Detect which cell encompasses the target text, then output its [x, y] center coordinate. 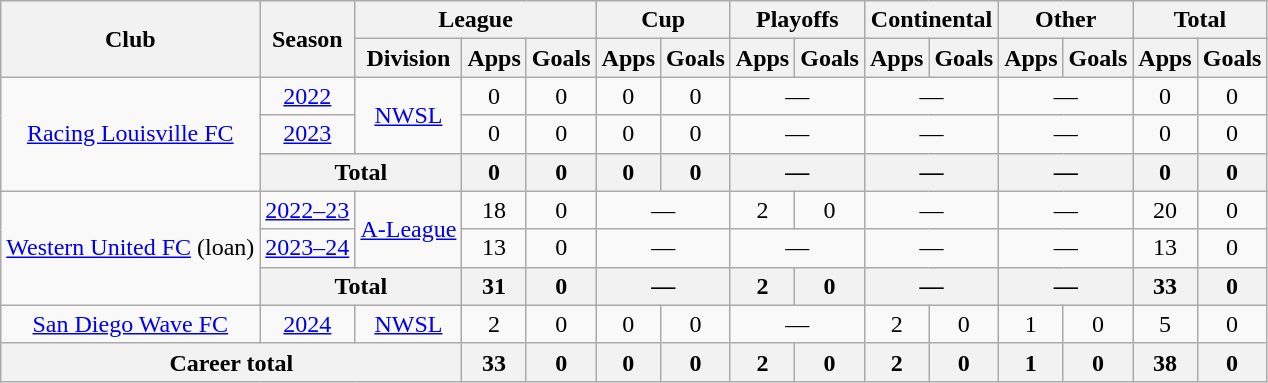
San Diego Wave FC [130, 324]
5 [1165, 324]
Season [308, 39]
Playoffs [797, 20]
Western United FC (loan) [130, 248]
Club [130, 39]
20 [1165, 210]
31 [494, 286]
2022–23 [308, 210]
Cup [663, 20]
Other [1066, 20]
Continental [931, 20]
2022 [308, 96]
Division [408, 58]
Racing Louisville FC [130, 134]
18 [494, 210]
League [476, 20]
2024 [308, 324]
2023–24 [308, 248]
2023 [308, 134]
38 [1165, 362]
A-League [408, 229]
Career total [232, 362]
